Capture the cell that displays the provided text and extract its (x, y) central coordinate. 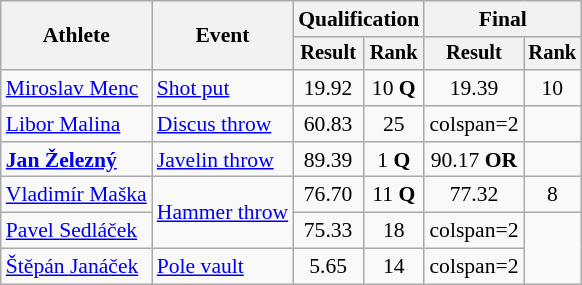
60.83 (328, 124)
77.32 (474, 195)
Athlete (76, 36)
8 (553, 195)
Pole vault (222, 267)
14 (394, 267)
25 (394, 124)
76.70 (328, 195)
10 Q (394, 88)
Event (222, 36)
18 (394, 231)
11 Q (394, 195)
89.39 (328, 160)
5.65 (328, 267)
Shot put (222, 88)
75.33 (328, 231)
19.92 (328, 88)
Final (502, 19)
Javelin throw (222, 160)
Qualification (358, 19)
Pavel Sedláček (76, 231)
Jan Železný (76, 160)
Hammer throw (222, 212)
1 Q (394, 160)
Vladimír Maška (76, 195)
19.39 (474, 88)
90.17 OR (474, 160)
Discus throw (222, 124)
10 (553, 88)
Miroslav Menc (76, 88)
Libor Malina (76, 124)
Štěpán Janáček (76, 267)
